Detect which cell encompasses the target text, then output its (X, Y) center coordinate. 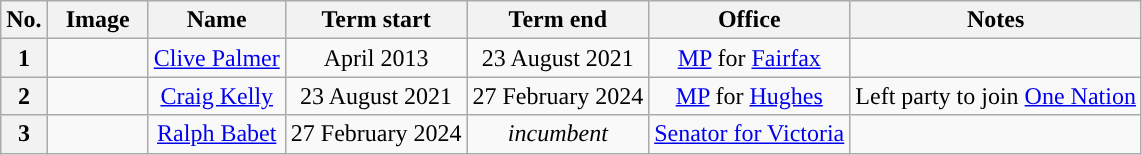
Senator for Victoria (750, 134)
No. (24, 20)
Image (98, 20)
Term start (376, 20)
Office (750, 20)
3 (24, 134)
April 2013 (376, 58)
Name (216, 20)
Clive Palmer (216, 58)
Ralph Babet (216, 134)
Craig Kelly (216, 96)
Left party to join One Nation (996, 96)
incumbent (558, 134)
2 (24, 96)
MP for Fairfax (750, 58)
1 (24, 58)
MP for Hughes (750, 96)
Term end (558, 20)
Notes (996, 20)
